Extract the (X, Y) coordinate from the center of the cell holding the provided text.  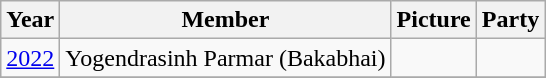
Party (510, 20)
Picture (434, 20)
2022 (30, 58)
Member (226, 20)
Year (30, 20)
Yogendrasinh Parmar (Bakabhai) (226, 58)
